Return the (X, Y) coordinate for the center point of the cell that contains the specified text.  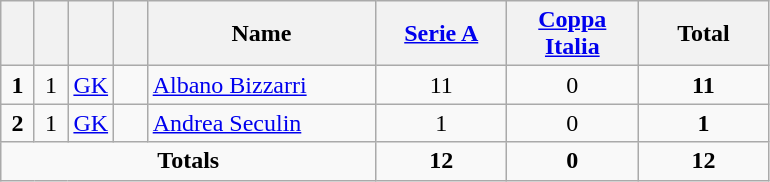
Albano Bizzarri (262, 85)
Totals (188, 161)
2 (18, 123)
Name (262, 34)
Andrea Seculin (262, 123)
Total (704, 34)
Coppa Italia (572, 34)
Serie A (442, 34)
